From the cell containing the given text, extract its center point as (X, Y) coordinate. 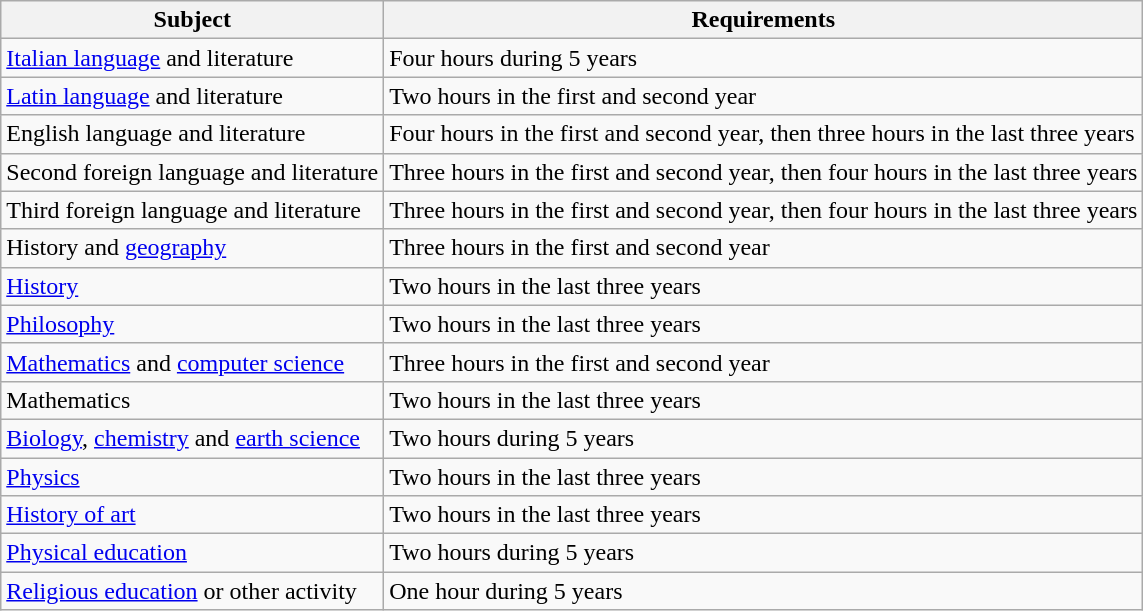
Physical education (192, 553)
History and geography (192, 248)
Philosophy (192, 324)
Religious education or other activity (192, 591)
Mathematics and computer science (192, 362)
Biology, chemistry and earth science (192, 438)
Second foreign language and literature (192, 172)
Subject (192, 20)
Four hours in the first and second year, then three hours in the last three years (764, 134)
Four hours during 5 years (764, 58)
English language and literature (192, 134)
Latin language and literature (192, 96)
Italian language and literature (192, 58)
Two hours in the first and second year (764, 96)
History of art (192, 515)
Third foreign language and literature (192, 210)
History (192, 286)
Requirements (764, 20)
Mathematics (192, 400)
One hour during 5 years (764, 591)
Physics (192, 477)
